Search for the cell housing the specified text and yield its [x, y] center coordinate. 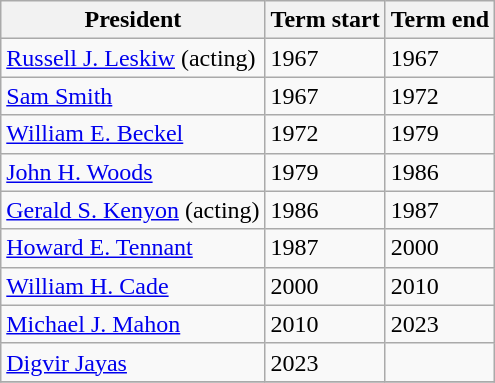
Michael J. Mahon [133, 324]
Gerald S. Kenyon (acting) [133, 210]
Sam Smith [133, 96]
President [133, 20]
William H. Cade [133, 286]
Howard E. Tennant [133, 248]
Term start [325, 20]
William E. Beckel [133, 134]
Russell J. Leskiw (acting) [133, 58]
Digvir Jayas [133, 362]
Term end [440, 20]
John H. Woods [133, 172]
